Output the (X, Y) coordinate of the center of the cell containing the given text.  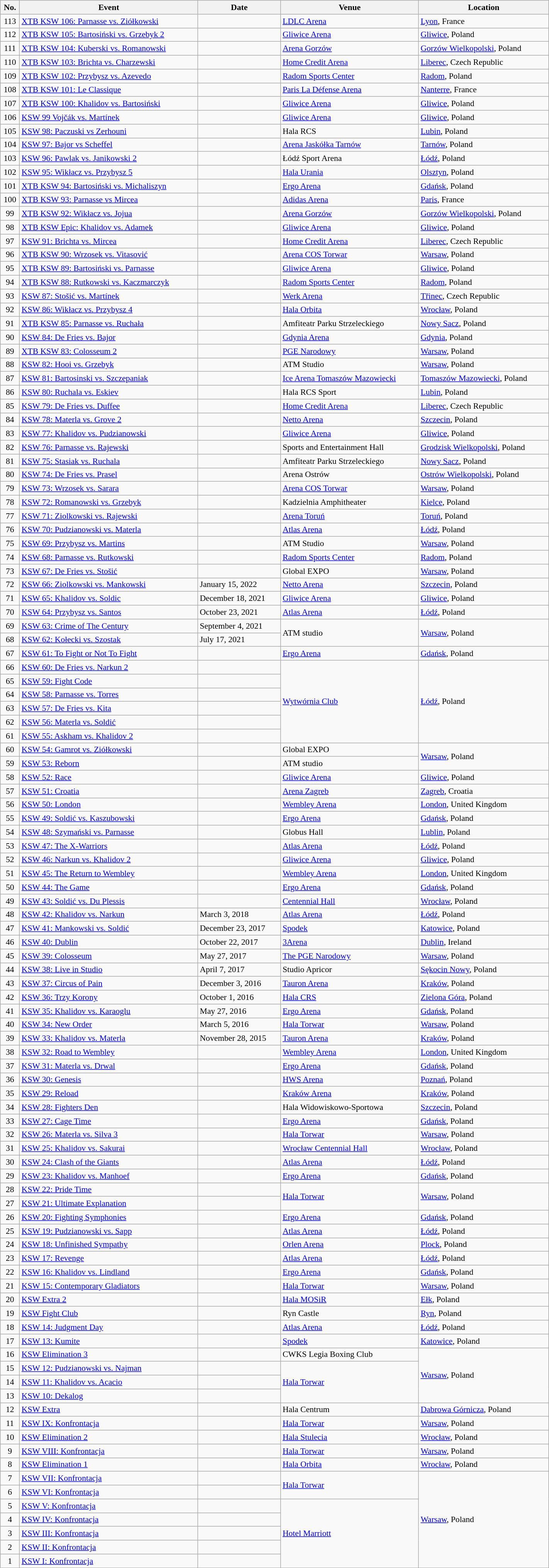
37 (10, 1066)
106 (10, 117)
77 (10, 516)
4 (10, 1520)
103 (10, 159)
Hala MOSiR (350, 1300)
Paris, France (483, 200)
84 (10, 420)
KSW I: Konfrontacja (109, 1561)
KSW IV: Konfrontacja (109, 1520)
Tomaszów Mazowiecki, Poland (483, 379)
KSW 48: Szymański vs. Parnasse (109, 832)
KSW 44: The Game (109, 887)
KSW Extra 2 (109, 1300)
KSW 58: Parnasse vs. Torres (109, 695)
KSW 98: Paczuski vs Zerhouni (109, 131)
Globus Hall (350, 832)
5 (10, 1506)
Lyon, France (483, 21)
KSW 16: Khalidov vs. Lindland (109, 1272)
71 (10, 599)
KSW 25: Khalidov vs. Sakurai (109, 1149)
Sękocin Nowy, Poland (483, 970)
2 (10, 1547)
Arena Jaskółka Tarnów (350, 145)
39 (10, 1039)
XTB KSW 90: Wrzosek vs. Vitasović (109, 255)
Ełk, Poland (483, 1300)
KSW VI: Konfrontacja (109, 1492)
63 (10, 709)
Arena Ostrów (350, 475)
Venue (350, 7)
95 (10, 269)
KSW 53: Reborn (109, 764)
11 (10, 1424)
109 (10, 76)
KSW 15: Contemporary Gladiators (109, 1286)
KSW IX: Konfrontacja (109, 1424)
74 (10, 557)
67 (10, 654)
XTB KSW 106: Parnasse vs. Ziółkowski (109, 21)
32 (10, 1135)
93 (10, 296)
1 (10, 1561)
73 (10, 571)
Location (483, 7)
KSW 24: Clash of the Giants (109, 1162)
3Arena (350, 942)
88 (10, 365)
KSW 26: Materla vs. Silva 3 (109, 1135)
Gdynia, Poland (483, 337)
XTB KSW 93: Parnasse vs Mircea (109, 200)
56 (10, 805)
KSW 91: Brichta vs. Mircea (109, 241)
Date (239, 7)
17 (10, 1341)
3 (10, 1534)
53 (10, 846)
KSW V: Konfrontacja (109, 1506)
46 (10, 942)
24 (10, 1245)
KSW 27: Cage Time (109, 1121)
55 (10, 819)
Hala CRS (350, 997)
KSW 12: Pudzianowski vs. Najman (109, 1368)
KSW 38: Live in Studio (109, 970)
KSW 46: Narkun vs. Khalidov 2 (109, 860)
KSW 22: Pride Time (109, 1190)
47 (10, 929)
KSW 74: De Fries vs. Prasel (109, 475)
March 5, 2016 (239, 1025)
KSW 33: Khalidov vs. Materla (109, 1039)
KSW Elimination 3 (109, 1355)
KSW VII: Konfrontacja (109, 1478)
Hotel Marriott (350, 1533)
107 (10, 104)
KSW 81: Bartosinski vs. Szczepaniak (109, 379)
XTB KSW 85: Parnasse vs. Ruchała (109, 324)
81 (10, 461)
KSW 23: Khalidov vs. Manhoef (109, 1176)
34 (10, 1107)
KSW 76: Parnasse vs. Rajewski (109, 447)
KSW 50: London (109, 805)
KSW 42: Khalidov vs. Narkun (109, 915)
May 27, 2016 (239, 1011)
100 (10, 200)
Plock, Poland (483, 1245)
KSW 70: Pudzianowski vs. Materla (109, 530)
KSW 87: Stošić vs. Martínek (109, 296)
XTB KSW 88: Rutkowski vs. Kaczmarczyk (109, 282)
KSW 34: New Order (109, 1025)
KSW 80: Ruchala vs. Eskiev (109, 392)
9 (10, 1451)
KSW 65: Khalidov vs. Soldic (109, 599)
KSW 59: Fight Code (109, 681)
Hala RCS Sport (350, 392)
29 (10, 1176)
KSW 14: Judgment Day (109, 1327)
KSW 79: De Fries vs. Duffee (109, 406)
CWKS Legia Boxing Club (350, 1355)
80 (10, 475)
Toruń, Poland (483, 516)
Studio Apricor (350, 970)
Wrocław Centennial Hall (350, 1149)
KSW 41: Mankowski vs. Soldić (109, 929)
61 (10, 736)
KSW 32: Road to Wembley (109, 1052)
KSW 47: The X-Warriors (109, 846)
October 22, 2017 (239, 942)
KSW 75: Stasiak vs. Ruchala (109, 461)
Arena Toruń (350, 516)
XTB KSW 89: Bartosiński vs. Parnasse (109, 269)
Centennial Hall (350, 901)
Adidas Arena (350, 200)
25 (10, 1231)
113 (10, 21)
KSW 10: Dekalog (109, 1396)
96 (10, 255)
102 (10, 173)
92 (10, 310)
60 (10, 750)
Tarnów, Poland (483, 145)
33 (10, 1121)
XTB KSW 100: Khalidov vs. Bartosiński (109, 104)
KSW II: Konfrontacja (109, 1547)
108 (10, 90)
64 (10, 695)
Zielona Góra, Poland (483, 997)
50 (10, 887)
KSW 62: Kołecki vs. Szostak (109, 640)
58 (10, 777)
18 (10, 1327)
KSW 56: Materla vs. Soldić (109, 722)
KSW 51: Croatia (109, 791)
October 23, 2021 (239, 612)
October 1, 2016 (239, 997)
13 (10, 1396)
20 (10, 1300)
XTB KSW 105: Bartosiński vs. Grzebyk 2 (109, 35)
April 7, 2017 (239, 970)
Poznań, Poland (483, 1080)
KSW 29: Reload (109, 1094)
83 (10, 434)
82 (10, 447)
35 (10, 1094)
Arena Zagreb (350, 791)
51 (10, 874)
KSW 36: Trzy Korony (109, 997)
19 (10, 1314)
No. (10, 7)
91 (10, 324)
KSW 18: Unfinished Sympathy (109, 1245)
January 15, 2022 (239, 585)
Event (109, 7)
Kadzielnia Amphitheater (350, 502)
68 (10, 640)
KSW 60: De Fries vs. Narkun 2 (109, 667)
KSW 52: Race (109, 777)
26 (10, 1217)
Dublin, Ireland (483, 942)
86 (10, 392)
Grodzisk Wielkopolski, Poland (483, 447)
KSW 13: Kumite (109, 1341)
XTB KSW 101: Le Classique (109, 90)
KSW 96: Pawlak vs. Janikowski 2 (109, 159)
Paris La Défense Arena (350, 90)
Zagreb, Croatia (483, 791)
Ostrów Wielkopolski, Poland (483, 475)
44 (10, 970)
41 (10, 1011)
KSW 67: De Fries vs. Stošić (109, 571)
Třinec, Czech Republic (483, 296)
28 (10, 1190)
KSW 95: Wikłacz vs. Przybysz 5 (109, 173)
May 27, 2017 (239, 956)
8 (10, 1465)
Łódź Sport Arena (350, 159)
22 (10, 1272)
KSW 64: Przybysz vs. Santos (109, 612)
KSW 71: Ziolkowski vs. Rajewski (109, 516)
KSW 17: Revenge (109, 1258)
75 (10, 544)
KSW Fight Club (109, 1314)
Ryn, Poland (483, 1314)
38 (10, 1052)
KSW III: Konfrontacja (109, 1534)
LDLC Arena (350, 21)
KSW 54: Gamrot vs. Ziółkowski (109, 750)
85 (10, 406)
Nanterre, France (483, 90)
48 (10, 915)
XTB KSW Epic: Khalidov vs. Adamek (109, 227)
7 (10, 1478)
December 18, 2021 (239, 599)
KSW 43: Soldić vs. Du Plessis (109, 901)
KSW Elimination 1 (109, 1465)
54 (10, 832)
62 (10, 722)
110 (10, 63)
94 (10, 282)
KSW 57: De Fries vs. Kita (109, 709)
Ice Arena Tomaszów Mazowiecki (350, 379)
43 (10, 984)
Sports and Entertainment Hall (350, 447)
KSW 20: Fighting Symphonies (109, 1217)
KSW 97: Bajor vs Scheffel (109, 145)
45 (10, 956)
Kielce, Poland (483, 502)
KSW 39: Colosseum (109, 956)
Hala Stulecia (350, 1437)
KSW 63: Crime of The Century (109, 626)
57 (10, 791)
XTB KSW 83: Colosseum 2 (109, 351)
Wytwórnia Club (350, 702)
14 (10, 1382)
KSW 72: Romanowski vs. Grzebyk (109, 502)
65 (10, 681)
March 3, 2018 (239, 915)
KSW 69: Przybysz vs. Martins (109, 544)
KSW 77: Khalidov vs. Pudzianowski (109, 434)
KSW 84: De Fries vs. Bajor (109, 337)
111 (10, 49)
76 (10, 530)
KSW 31: Materla vs. Drwal (109, 1066)
72 (10, 585)
KSW 35: Khalidov vs. Karaoglu (109, 1011)
Hala Widowiskowo-Sportowa (350, 1107)
KSW 45: The Return to Wembley (109, 874)
KSW 19: Pudzianowski vs. Sapp (109, 1231)
Hala RCS (350, 131)
Werk Arena (350, 296)
97 (10, 241)
40 (10, 1025)
Hala Urania (350, 173)
70 (10, 612)
Gdynia Arena (350, 337)
27 (10, 1204)
KSW 68: Parnasse vs. Rutkowski (109, 557)
15 (10, 1368)
59 (10, 764)
KSW 37: Circus of Pain (109, 984)
KSW 82: Hooi vs. Grzebyk (109, 365)
December 3, 2016 (239, 984)
The PGE Narodowy (350, 956)
KSW Extra (109, 1410)
Ryn Castle (350, 1314)
10 (10, 1437)
30 (10, 1162)
104 (10, 145)
KSW Elimination 2 (109, 1437)
XTB KSW 92: Wikłacz vs. Jojua (109, 214)
HWS Arena (350, 1080)
XTB KSW 94: Bartosiński vs. Michaliszyn (109, 186)
79 (10, 489)
90 (10, 337)
KSW 55: Askham vs. Khalidov 2 (109, 736)
6 (10, 1492)
XTB KSW 103: Brichta vs. Charzewski (109, 63)
November 28, 2015 (239, 1039)
KSW 99 Vojčák vs. Martínek (109, 117)
KSW 78: Materla vs. Grove 2 (109, 420)
KSW 49: Soldić vs. Kaszubowski (109, 819)
105 (10, 131)
87 (10, 379)
Hala Centrum (350, 1410)
98 (10, 227)
112 (10, 35)
XTB KSW 104: Kuberski vs. Romanowski (109, 49)
16 (10, 1355)
KSW 30: Genesis (109, 1080)
52 (10, 860)
XTB KSW 102: Przybysz vs. Azevedo (109, 76)
KSW 66: Ziolkowski vs. Mankowski (109, 585)
42 (10, 997)
KSW VIII: Konfrontacja (109, 1451)
101 (10, 186)
Orlen Arena (350, 1245)
23 (10, 1258)
KSW 28: Fighters Den (109, 1107)
78 (10, 502)
12 (10, 1410)
July 17, 2021 (239, 640)
September 4, 2021 (239, 626)
PGE Narodowy (350, 351)
89 (10, 351)
Dabrowa Górnicza, Poland (483, 1410)
Lublin, Poland (483, 832)
KSW 73: Wrzosek vs. Sarara (109, 489)
KSW 11: Khalidov vs. Acacio (109, 1382)
December 23, 2017 (239, 929)
KSW 21: Ultimate Explanation (109, 1204)
66 (10, 667)
KSW 86: Wikłacz vs. Przybysz 4 (109, 310)
31 (10, 1149)
36 (10, 1080)
21 (10, 1286)
49 (10, 901)
Kraków Arena (350, 1094)
KSW 40: Dublin (109, 942)
99 (10, 214)
69 (10, 626)
KSW 61: To Fight or Not To Fight (109, 654)
Olsztyn, Poland (483, 173)
